Find where the given text appears and provide that cell's center as (x, y) coordinate. 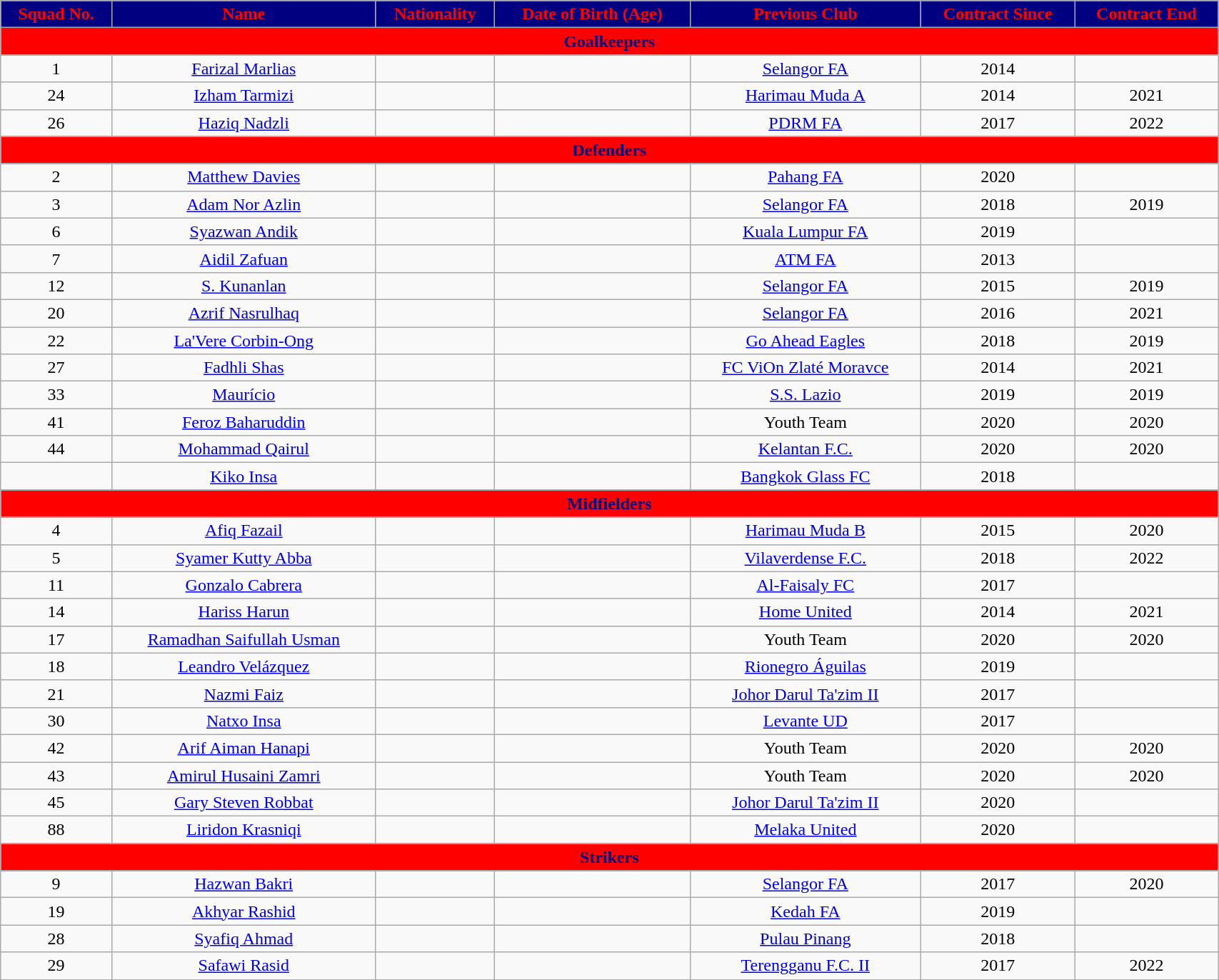
Liridon Krasniqi (244, 830)
5 (56, 558)
Pahang FA (806, 177)
Aidil Zafuan (244, 259)
Home United (806, 612)
Ramadhan Saifullah Usman (244, 639)
Hariss Harun (244, 612)
Farizal Marlias (244, 69)
Gary Steven Robbat (244, 803)
12 (56, 286)
11 (56, 585)
44 (56, 449)
Date of Birth (Age) (592, 14)
Kuala Lumpur FA (806, 231)
Defenders (610, 150)
1 (56, 69)
2 (56, 177)
Levante UD (806, 721)
Gonzalo Cabrera (244, 585)
24 (56, 96)
Nazmi Faiz (244, 694)
22 (56, 341)
43 (56, 775)
ATM FA (806, 259)
Name (244, 14)
18 (56, 666)
Nationality (435, 14)
Maurício (244, 395)
41 (56, 422)
Squad No. (56, 14)
Al-Faisaly FC (806, 585)
Safawi Rasid (244, 966)
FC ViOn Zlaté Moravce (806, 368)
Mohammad Qairul (244, 449)
Akhyar Rashid (244, 911)
Harimau Muda A (806, 96)
Kiko Insa (244, 476)
26 (56, 123)
Afiq Fazail (244, 531)
3 (56, 204)
Syafiq Ahmad (244, 939)
Kelantan F.C. (806, 449)
S.S. Lazio (806, 395)
Contract Since (998, 14)
2016 (998, 313)
PDRM FA (806, 123)
Kedah FA (806, 911)
Amirul Husaini Zamri (244, 775)
Azrif Nasrulhaq (244, 313)
La'Vere Corbin-Ong (244, 341)
7 (56, 259)
Contract End (1146, 14)
21 (56, 694)
Go Ahead Eagles (806, 341)
Terengganu F.C. II (806, 966)
6 (56, 231)
Adam Nor Azlin (244, 204)
Pulau Pinang (806, 939)
Melaka United (806, 830)
Goalkeepers (610, 41)
28 (56, 939)
45 (56, 803)
88 (56, 830)
2013 (998, 259)
20 (56, 313)
Syazwan Andik (244, 231)
9 (56, 884)
Izham Tarmizi (244, 96)
Natxo Insa (244, 721)
Previous Club (806, 14)
33 (56, 395)
Syamer Kutty Abba (244, 558)
19 (56, 911)
Strikers (610, 857)
Feroz Baharuddin (244, 422)
Rionegro Águilas (806, 666)
30 (56, 721)
42 (56, 748)
Matthew Davies (244, 177)
29 (56, 966)
27 (56, 368)
14 (56, 612)
17 (56, 639)
S. Kunanlan (244, 286)
Leandro Velázquez (244, 666)
Fadhli Shas (244, 368)
Hazwan Bakri (244, 884)
Arif Aiman Hanapi (244, 748)
Harimau Muda B (806, 531)
Midfielders (610, 504)
4 (56, 531)
Haziq Nadzli (244, 123)
Vilaverdense F.C. (806, 558)
Bangkok Glass FC (806, 476)
